Extract the (X, Y) coordinate from the center of the cell holding the provided text.  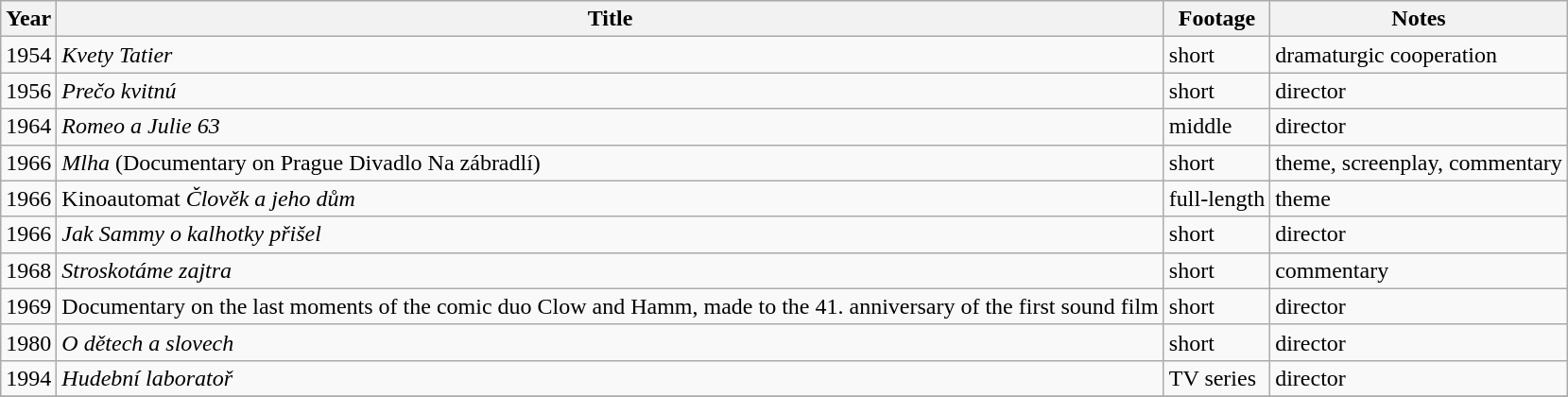
1954 (28, 55)
Kvety Tatier (611, 55)
Prečo kvitnú (611, 91)
1969 (28, 306)
Kinoautomat Člověk a jeho dům (611, 198)
1964 (28, 127)
full-length (1216, 198)
1980 (28, 342)
Year (28, 19)
1956 (28, 91)
1968 (28, 270)
Documentary on the last moments of the comic duo Clow and Hamm, made to the 41. anniversary of the first sound film (611, 306)
theme (1420, 198)
Footage (1216, 19)
1994 (28, 378)
Hudební laboratoř (611, 378)
TV series (1216, 378)
Stroskotáme zajtra (611, 270)
Title (611, 19)
Jak Sammy o kalhotky přišel (611, 234)
Mlha (Documentary on Prague Divadlo Na zábradlí) (611, 163)
O dětech a slovech (611, 342)
Romeo a Julie 63 (611, 127)
Notes (1420, 19)
middle (1216, 127)
theme, screenplay, commentary (1420, 163)
commentary (1420, 270)
dramaturgic cooperation (1420, 55)
